Determine the [x, y] coordinate at the center of the cell enclosing the given text.  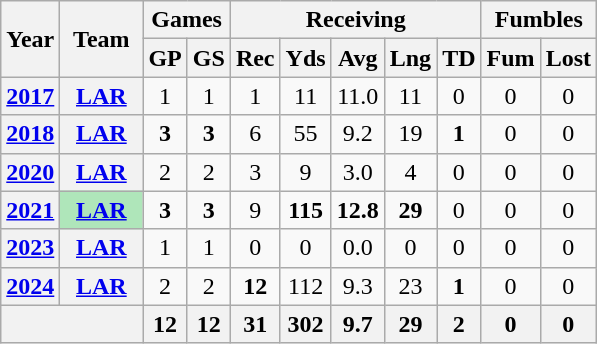
4 [410, 172]
Lng [410, 58]
Lost [568, 58]
112 [306, 286]
Year [30, 39]
Games [186, 20]
31 [255, 324]
19 [410, 134]
Yds [306, 58]
2020 [30, 172]
2024 [30, 286]
3.0 [358, 172]
0.0 [358, 248]
9.2 [358, 134]
23 [410, 286]
9.7 [358, 324]
9.3 [358, 286]
2017 [30, 96]
Fumbles [538, 20]
GP [165, 58]
Team [102, 39]
115 [306, 210]
Fum [510, 58]
2018 [30, 134]
11.0 [358, 96]
12.8 [358, 210]
2021 [30, 210]
6 [255, 134]
Receiving [356, 20]
GS [208, 58]
TD [459, 58]
Avg [358, 58]
55 [306, 134]
2023 [30, 248]
Rec [255, 58]
302 [306, 324]
